Extract the [x, y] coordinate from the center of the cell holding the provided text.  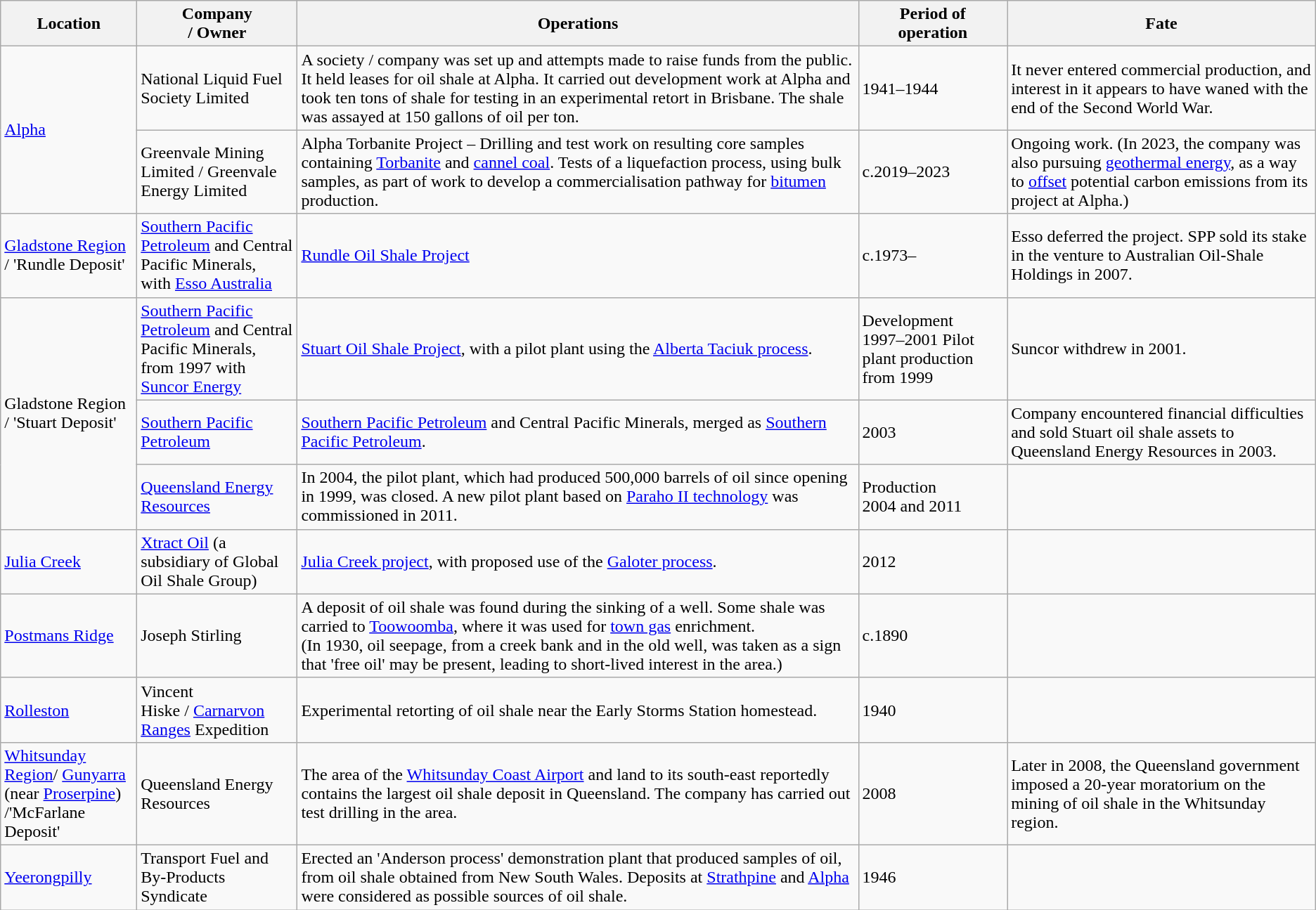
Yeerongpilly [69, 877]
2008 [933, 793]
Southern Pacific Petroleum and Central Pacific Minerals, merged as Southern Pacific Petroleum. [578, 432]
Company/ Owner [217, 24]
Development1997–2001 Pilot plant production from 1999 [933, 349]
1940 [933, 710]
2012 [933, 561]
2003 [933, 432]
1946 [933, 877]
Southern Pacific Petroleum and Central Pacific Minerals,from 1997 with Suncor Energy [217, 349]
Alpha [69, 130]
Fate [1161, 24]
Production2004 and 2011 [933, 497]
Location [69, 24]
Suncor withdrew in 2001. [1161, 349]
Gladstone Region/ 'Stuart Deposit' [69, 413]
Whitsunday Region/ Gunyarra(near Proserpine) /'McFarlane Deposit' [69, 793]
c.1973– [933, 256]
Julia Creek [69, 561]
Joseph Stirling [217, 635]
Julia Creek project, with proposed use of the Galoter process. [578, 561]
National Liquid Fuel Society Limited [217, 89]
Operations [578, 24]
Southern Pacific Petroleum [217, 432]
Rolleston [69, 710]
Gladstone Region/ 'Rundle Deposit' [69, 256]
Esso deferred the project. SPP sold its stake in the venture to Australian Oil-Shale Holdings in 2007. [1161, 256]
Period ofoperation [933, 24]
Stuart Oil Shale Project, with a pilot plant using the Alberta Taciuk process. [578, 349]
Company encountered financial difficulties and sold Stuart oil shale assets to Queensland Energy Resources in 2003. [1161, 432]
It never entered commercial production, and interest in it appears to have waned with the end of the Second World War. [1161, 89]
1941–1944 [933, 89]
Greenvale Mining Limited / Greenvale Energy Limited [217, 171]
Later in 2008, the Queensland government imposed a 20-year moratorium on the mining of oil shale in the Whitsunday region. [1161, 793]
VincentHiske / CarnarvonRanges Expedition [217, 710]
Southern Pacific Petroleum and Central Pacific Minerals,with Esso Australia [217, 256]
Rundle Oil Shale Project [578, 256]
Transport Fuel and By-Products Syndicate [217, 877]
Xtract Oil (a subsidiary of Global Oil Shale Group) [217, 561]
Experimental retorting of oil shale near the Early Storms Station homestead. [578, 710]
Postmans Ridge [69, 635]
c.2019–2023 [933, 171]
Ongoing work. (In 2023, the company was also pursuing geothermal energy, as a way to offset potential carbon emissions from its project at Alpha.) [1161, 171]
c.1890 [933, 635]
